Extract the (x, y) coordinate from the center of the cell holding the provided text.  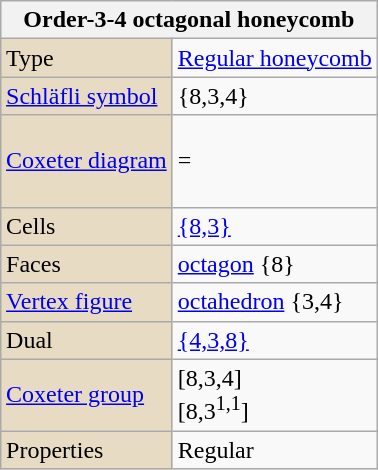
octagon {8} (274, 264)
Faces (87, 264)
Type (87, 58)
Regular (274, 450)
Properties (87, 450)
Vertex figure (87, 302)
{4,3,8} (274, 340)
octahedron {3,4} (274, 302)
{8,3,4} (274, 96)
Coxeter diagram (87, 161)
Cells (87, 226)
Order-3-4 octagonal honeycomb (190, 20)
= (274, 161)
{8,3} (274, 226)
[8,3,4][8,31,1] (274, 395)
Regular honeycomb (274, 58)
Schläfli symbol (87, 96)
Coxeter group (87, 395)
Dual (87, 340)
